Provide the [x, y] coordinate of the cell's center where the given text is located.  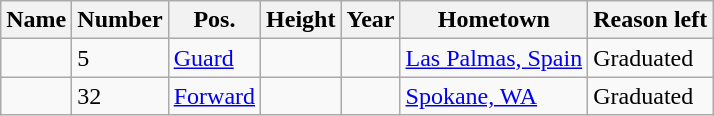
Las Palmas, Spain [494, 58]
Reason left [650, 20]
Height [301, 20]
32 [120, 96]
Spokane, WA [494, 96]
Number [120, 20]
Hometown [494, 20]
Guard [214, 58]
Pos. [214, 20]
Name [36, 20]
5 [120, 58]
Forward [214, 96]
Year [370, 20]
